Provide the [X, Y] coordinate of the cell's center where the given text is located.  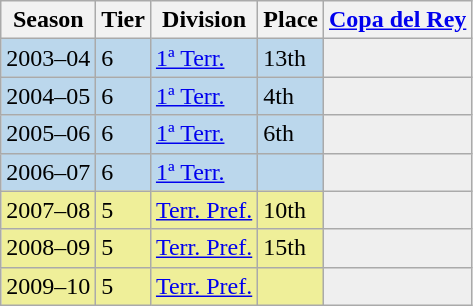
Tier [124, 20]
Place [291, 20]
Division [204, 20]
2008–09 [48, 248]
Copa del Rey [397, 20]
2009–10 [48, 286]
2003–04 [48, 58]
13th [291, 58]
Season [48, 20]
10th [291, 210]
15th [291, 248]
2006–07 [48, 172]
2007–08 [48, 210]
2005–06 [48, 134]
4th [291, 96]
6th [291, 134]
2004–05 [48, 96]
